For the text-containing cell, return its midpoint in [x, y] coordinate format. 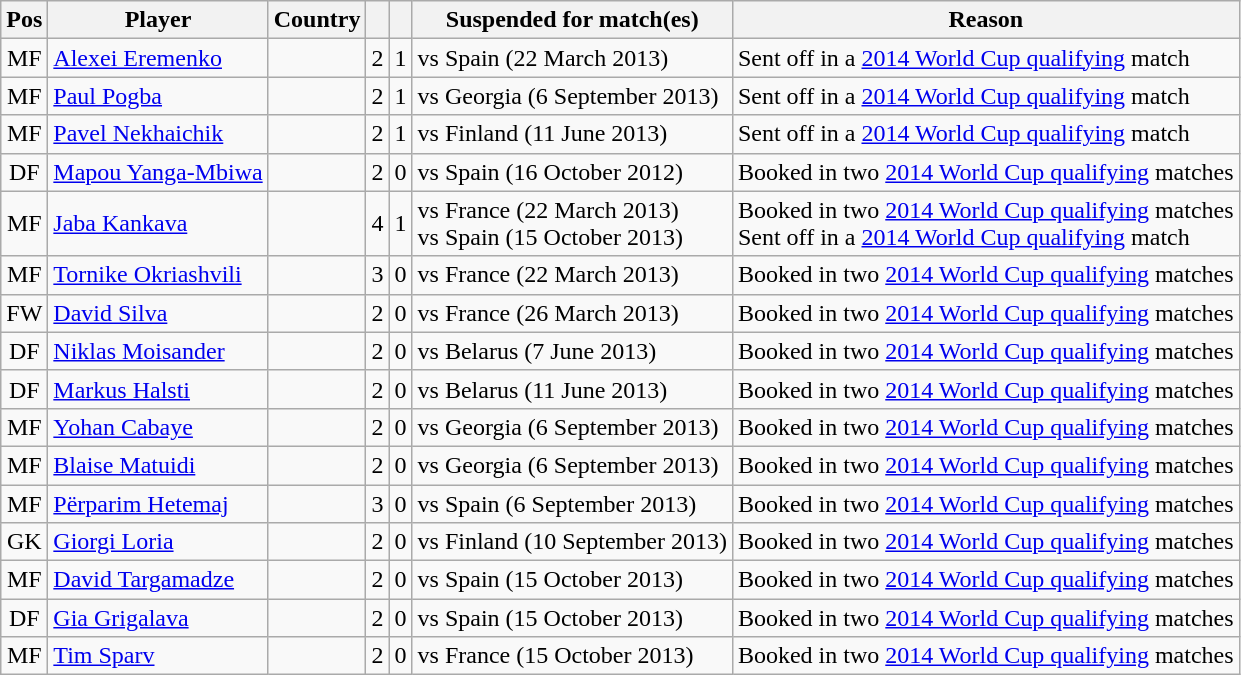
Yohan Cabaye [158, 427]
vs Finland (10 September 2013) [572, 542]
FW [24, 313]
Tornike Okriashvili [158, 275]
vs Belarus (11 June 2013) [572, 389]
Suspended for match(es) [572, 20]
Alexei Eremenko [158, 58]
vs Finland (11 June 2013) [572, 134]
vs France (15 October 2013) [572, 656]
Player [158, 20]
vs France (22 March 2013)vs Spain (15 October 2013) [572, 224]
GK [24, 542]
Pos [24, 20]
Blaise Matuidi [158, 465]
vs Spain (22 March 2013) [572, 58]
Markus Halsti [158, 389]
vs Belarus (7 June 2013) [572, 351]
Tim Sparv [158, 656]
Booked in two 2014 World Cup qualifying matchesSent off in a 2014 World Cup qualifying match [986, 224]
Mapou Yanga-Mbiwa [158, 172]
David Silva [158, 313]
vs France (26 March 2013) [572, 313]
Country [317, 20]
vs France (22 March 2013) [572, 275]
Giorgi Loria [158, 542]
vs Spain (6 September 2013) [572, 503]
vs Spain (16 October 2012) [572, 172]
Pavel Nekhaichik [158, 134]
Reason [986, 20]
Gia Grigalava [158, 618]
Jaba Kankava [158, 224]
4 [378, 224]
David Targamadze [158, 580]
Përparim Hetemaj [158, 503]
Paul Pogba [158, 96]
Niklas Moisander [158, 351]
